Output the [X, Y] coordinate of the center of the cell containing the given text.  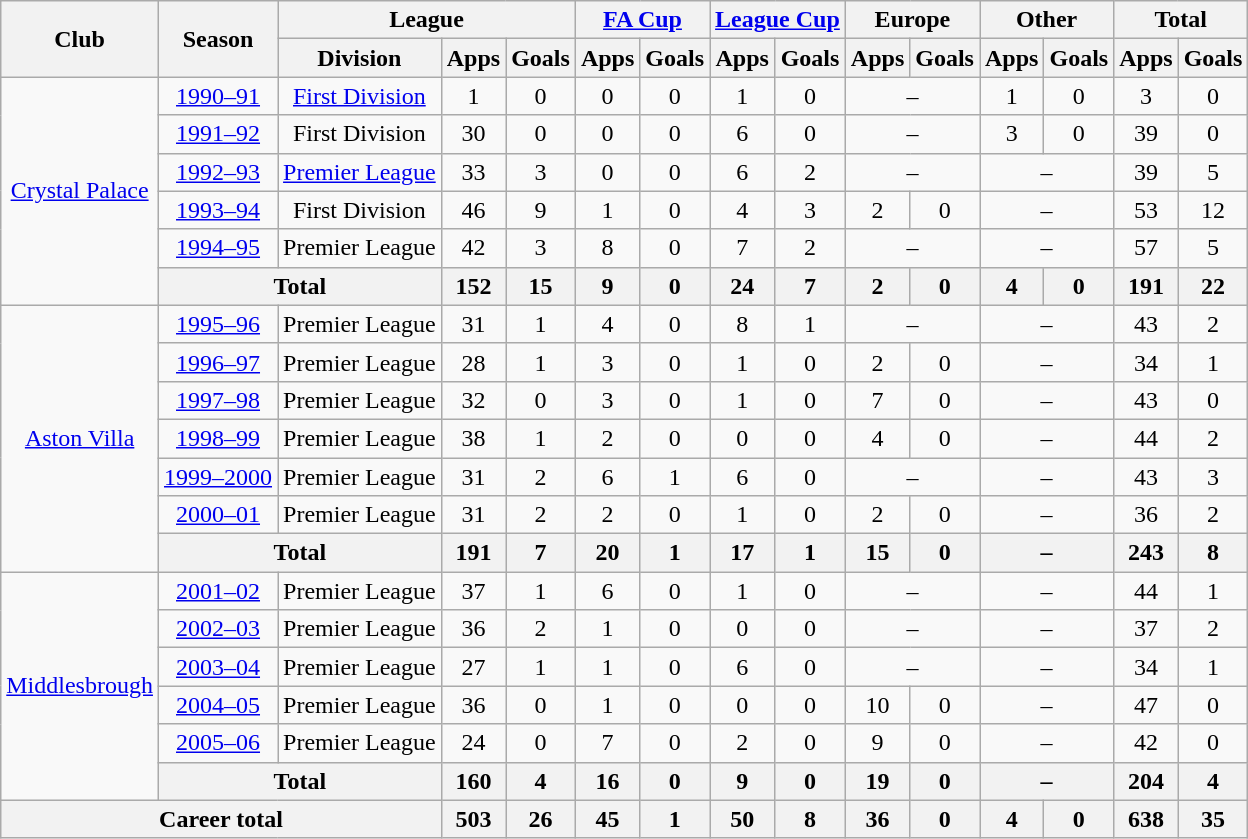
19 [877, 781]
2002–03 [218, 629]
152 [473, 286]
2000–01 [218, 515]
Other [1047, 20]
243 [1146, 553]
1996–97 [218, 362]
Aston Villa [80, 438]
1993–94 [218, 210]
2001–02 [218, 591]
26 [541, 819]
28 [473, 362]
1992–93 [218, 172]
46 [473, 210]
12 [1213, 210]
33 [473, 172]
638 [1146, 819]
Europe [912, 20]
160 [473, 781]
1999–2000 [218, 477]
1997–98 [218, 400]
Crystal Palace [80, 191]
38 [473, 438]
20 [607, 553]
45 [607, 819]
1991–92 [218, 134]
503 [473, 819]
2005–06 [218, 743]
27 [473, 667]
16 [607, 781]
Club [80, 39]
Career total [221, 819]
204 [1146, 781]
53 [1146, 210]
22 [1213, 286]
17 [742, 553]
Middlesbrough [80, 686]
1994–95 [218, 248]
32 [473, 400]
57 [1146, 248]
30 [473, 134]
35 [1213, 819]
2003–04 [218, 667]
Season [218, 39]
League [427, 20]
50 [742, 819]
1995–96 [218, 324]
1998–99 [218, 438]
1990–91 [218, 96]
10 [877, 705]
47 [1146, 705]
FA Cup [642, 20]
2004–05 [218, 705]
Division [360, 58]
League Cup [778, 20]
